Locate the cell with the specified text and output its (X, Y) center coordinate. 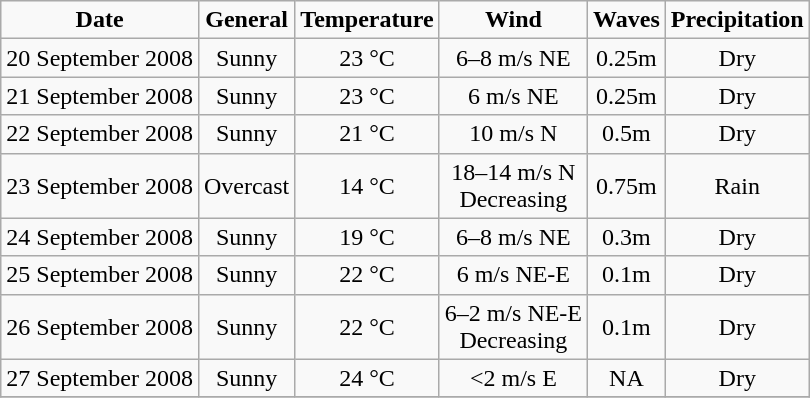
24 September 2008 (100, 237)
27 September 2008 (100, 378)
Temperature (367, 20)
10 m/s N (513, 134)
21 °C (367, 134)
6 m/s NE-E (513, 275)
Precipitation (737, 20)
General (246, 20)
Overcast (246, 186)
0.5m (627, 134)
24 °C (367, 378)
20 September 2008 (100, 58)
0.3m (627, 237)
23 September 2008 (100, 186)
6–2 m/s NE-EDecreasing (513, 326)
26 September 2008 (100, 326)
Waves (627, 20)
Rain (737, 186)
19 °C (367, 237)
18–14 m/s NDecreasing (513, 186)
6 m/s NE (513, 96)
25 September 2008 (100, 275)
14 °C (367, 186)
NA (627, 378)
0.75m (627, 186)
22 September 2008 (100, 134)
21 September 2008 (100, 96)
Date (100, 20)
Wind (513, 20)
<2 m/s E (513, 378)
